Extract the [x, y] coordinate from the center of the cell holding the provided text.  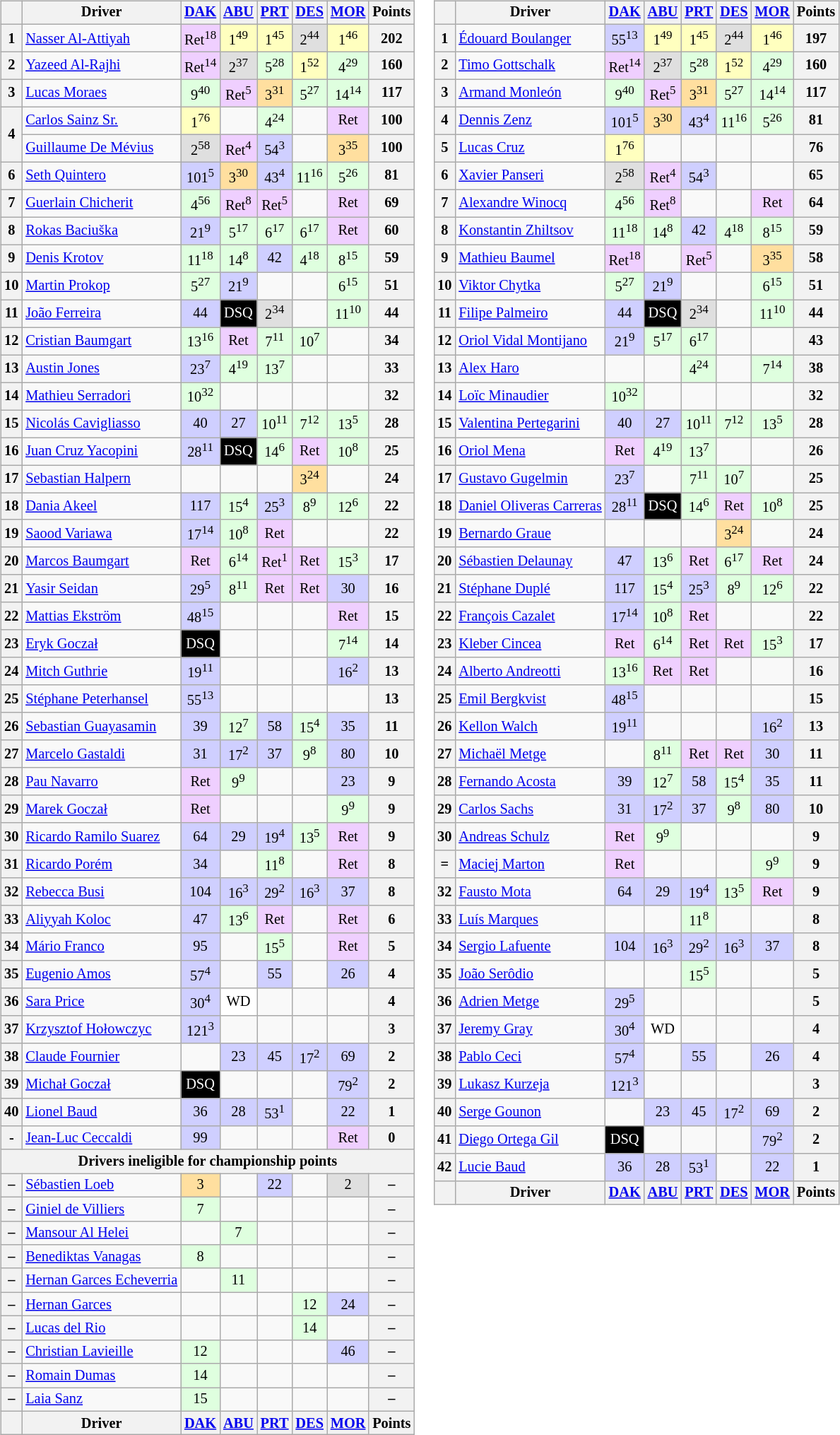
Mitch Guthrie [102, 672]
Gustavo Gugelmin [530, 479]
Jean-Luc Ceccaldi [102, 1137]
Romain Dumas [102, 1376]
Alex Haro [530, 369]
Lucie Baud [530, 1166]
Oriol Mena [530, 451]
Lionel Baud [102, 1111]
43 [816, 341]
Marcos Baumgart [102, 561]
Loïc Minaudier [530, 396]
Sara Price [102, 1002]
Lucas Moraes [102, 93]
Konstantin Zhiltsov [530, 230]
197 [816, 38]
76 [816, 148]
Eugenio Amos [102, 974]
Carlos Sachs [530, 809]
Carlos Sainz Sr. [102, 120]
Armand Monleón [530, 93]
Hernan Garces [102, 1304]
60 [391, 230]
Nicolás Cavigliasso [102, 424]
46 [348, 1352]
Édouard Boulanger [530, 38]
Rokas Baciuška [102, 230]
41 [444, 1140]
Laia Sanz [102, 1400]
Cristian Baumgart [102, 341]
Austin Jones [102, 369]
Ricardo Porém [102, 864]
Stéphane Peterhansel [102, 698]
Aliyyah Koloc [102, 919]
Mathieu Serradori [102, 396]
Lukasz Kurzeja [530, 1084]
Sebastian Guayasamin [102, 727]
Juan Cruz Yacopini [102, 451]
Sébastien Loeb [102, 1185]
Claude Fournier [102, 1058]
Lucas Cruz [530, 148]
= [444, 864]
Guillaume De Mévius [102, 148]
Alberto Andreotti [530, 672]
Dennis Zenz [530, 120]
Saood Variawa [102, 533]
Filipe Palmeiro [530, 314]
Eryk Goczał [102, 643]
Denis Krotov [102, 259]
François Cazalet [530, 616]
Guerlain Chicherit [102, 204]
Mattias Ekström [102, 616]
Sebastian Halpern [102, 479]
Nasser Al-Attiyah [102, 38]
Mário Franco [102, 947]
Xavier Panseri [530, 175]
Rebecca Busi [102, 892]
Benediktas Vanagas [102, 1257]
Martin Prokop [102, 286]
Dania Akeel [102, 506]
Timo Gottschalk [530, 65]
Sébastien Delaunay [530, 561]
Luís Marques [530, 919]
95 [201, 947]
Krzysztof Hołowczyc [102, 1029]
Maciej Marton [530, 864]
Mansour Al Helei [102, 1233]
Valentina Pertegarini [530, 424]
Hernan Garces Echeverria [102, 1280]
Mathieu Baumel [530, 259]
Yasir Seidan [102, 588]
Daniel Oliveras Carreras [530, 506]
Ricardo Ramilo Suarez [102, 837]
Fernando Acosta [530, 782]
Pablo Ceci [530, 1058]
Sergio Lafuente [530, 947]
Adrien Metge [530, 1002]
João Serôdio [530, 974]
Christian Lavieille [102, 1352]
Viktor Chytka [530, 286]
Ret1 [275, 561]
0 [391, 1137]
Marek Goczał [102, 809]
Michaël Metge [530, 754]
Emil Bergkvist [530, 698]
Jeremy Gray [530, 1029]
Stéphane Duplé [530, 588]
Alexandre Winocq [530, 204]
Marcelo Gastaldi [102, 754]
Fausto Mota [530, 892]
Seth Quintero [102, 175]
Kellon Walch [530, 727]
65 [816, 175]
Oriol Vidal Montijano [530, 341]
Michał Goczał [102, 1084]
Yazeed Al-Rajhi [102, 65]
Bernardo Graue [530, 533]
Diego Ortega Gil [530, 1140]
202 [391, 38]
Serge Gounon [530, 1111]
João Ferreira [102, 314]
Lucas del Rio [102, 1328]
Giniel de Villiers [102, 1209]
Andreas Schulz [530, 837]
Kleber Cincea [530, 643]
Pau Navarro [102, 782]
Drivers ineligible for championship points [208, 1161]
- [11, 1137]
